Return (X, Y) of the center of cell containing provided text 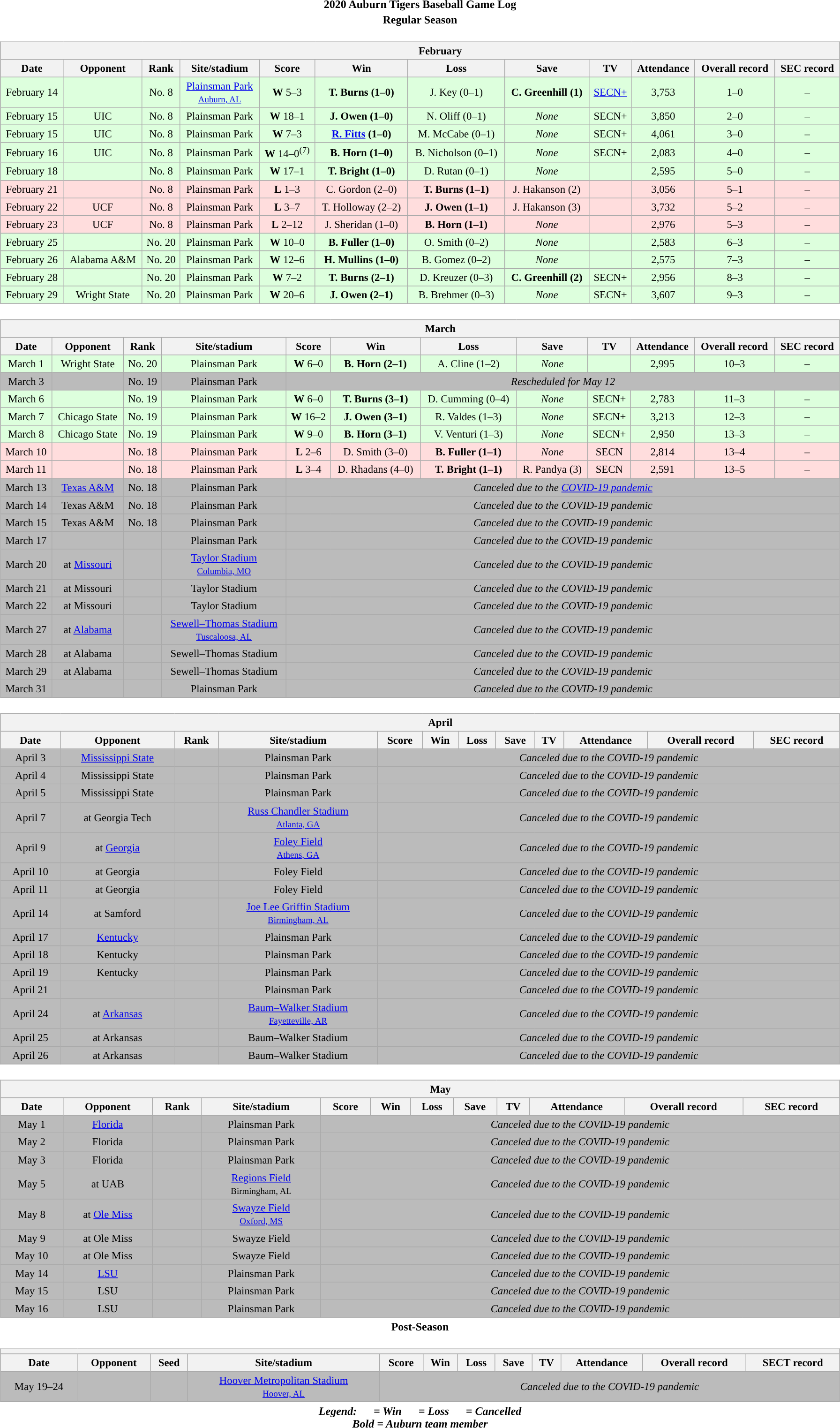
February 25 (32, 242)
Hoover Metropolitan StadiumHoover, AL (284, 1386)
A. Cline (1–2) (469, 364)
March 7 (26, 417)
March 1 (26, 364)
3,753 (663, 92)
D. Rutan (0–1) (456, 171)
3,056 (663, 189)
February 29 (32, 295)
May 3 (32, 1160)
2,575 (663, 259)
at Georgia Tech (118, 817)
R. Pandya (3) (552, 469)
3,850 (663, 116)
2–0 (735, 116)
February 14 (32, 92)
R. Valdes (1–3) (469, 417)
W 5–3 (287, 92)
13–3 (734, 434)
Foley FieldAthens, GA (298, 848)
April 4 (30, 776)
L 1–3 (287, 189)
N. Oliff (0–1) (456, 116)
J. Hakanson (3) (547, 207)
W 9–0 (308, 434)
Regions FieldBirmingham, AL (262, 1184)
April 26 (30, 1056)
B. Fuller (1–0) (362, 242)
at UAB (108, 1184)
2,783 (662, 399)
J. Key (0–1) (456, 92)
D. Rhadans (4–0) (375, 469)
Taylor StadiumColumbia, MO (224, 564)
T. Burns (2–1) (362, 277)
W 20–6 (287, 295)
J. Owen (3–1) (375, 417)
May 19–24 (39, 1386)
February (420, 51)
February 28 (32, 277)
April 18 (30, 955)
March 3 (26, 381)
D. Cumming (0–4) (469, 399)
1–0 (735, 92)
March 11 (26, 469)
R. Fitts (1–0) (362, 134)
W 17–1 (287, 171)
March 31 (26, 689)
7–3 (735, 259)
Joe Lee Griffin StadiumBirmingham, AL (298, 913)
8–3 (735, 277)
May (420, 1089)
5–3 (735, 224)
May 8 (32, 1214)
Baum–Walker StadiumFayetteville, AR (298, 1014)
May 10 (32, 1255)
2,950 (662, 434)
J. Owen (1–1) (456, 207)
2,595 (663, 171)
T. Burns (1–0) (362, 92)
3,732 (663, 207)
April 19 (30, 972)
3,213 (662, 417)
6–3 (735, 242)
May 14 (32, 1273)
Swayze FieldOxford, MS (262, 1214)
W 14–0(7) (287, 152)
2,583 (663, 242)
W 7–2 (287, 277)
2,591 (662, 469)
B. Fuller (1–1) (469, 452)
March 29 (26, 671)
M. McCabe (0–1) (456, 134)
April 25 (30, 1038)
April 17 (30, 937)
J. Hakanson (2) (547, 189)
T. Burns (3–1) (375, 399)
March 8 (26, 434)
May 2 (32, 1142)
March 28 (26, 654)
B. Gomez (0–2) (456, 259)
SECT record (793, 1363)
Seed (169, 1363)
C. Greenhill (1) (547, 92)
March 13 (26, 487)
February 16 (32, 152)
March 14 (26, 505)
T. Bright (1–0) (362, 171)
J. Owen (1–0) (362, 116)
February 23 (32, 224)
C. Greenhill (2) (547, 277)
4–0 (735, 152)
Sewell–Thomas StadiumTuscaloosa, AL (224, 629)
at Samford (118, 913)
2,995 (662, 364)
March (420, 329)
D. Kreuzer (0–3) (456, 277)
5–2 (735, 207)
April (420, 723)
W 10–0 (287, 242)
V. Venturi (1–3) (469, 434)
May 9 (32, 1238)
H. Mullins (1–0) (362, 259)
B. Horn (1–0) (362, 152)
5–0 (735, 171)
W 12–6 (287, 259)
10–3 (734, 364)
Plainsman ParkAuburn, AL (220, 92)
March 22 (26, 606)
W 7–3 (287, 134)
L 3–7 (287, 207)
February 21 (32, 189)
Alabama A&M (103, 259)
3,607 (663, 295)
May 1 (32, 1125)
April 11 (30, 889)
L 2–12 (287, 224)
B. Brehmer (0–3) (456, 295)
O. Smith (0–2) (456, 242)
L 3–4 (308, 469)
T. Holloway (2–2) (362, 207)
12–3 (734, 417)
2,083 (663, 152)
B. Horn (2–1) (375, 364)
March 17 (26, 540)
March 6 (26, 399)
April 3 (30, 758)
2,814 (662, 452)
W 16–2 (308, 417)
April 21 (30, 990)
Rescheduled for May 12 (563, 381)
February 26 (32, 259)
L 2–6 (308, 452)
Russ Chandler StadiumAtlanta, GA (298, 817)
11–3 (734, 399)
April 10 (30, 871)
2,976 (663, 224)
March 21 (26, 588)
C. Gordon (2–0) (362, 189)
3–0 (735, 134)
9–3 (735, 295)
T. Bright (1–1) (469, 469)
March 27 (26, 629)
May 15 (32, 1291)
May 16 (32, 1308)
J. Owen (2–1) (362, 295)
March 20 (26, 564)
April 14 (30, 913)
B. Nicholson (0–1) (456, 152)
B. Horn (3–1) (375, 434)
5–1 (735, 189)
J. Sheridan (1–0) (362, 224)
April 7 (30, 817)
March 15 (26, 522)
April 9 (30, 848)
B. Horn (1–1) (456, 224)
T. Burns (1–1) (456, 189)
2,956 (663, 277)
March 10 (26, 452)
May 5 (32, 1184)
February 22 (32, 207)
April 24 (30, 1014)
D. Smith (3–0) (375, 452)
13–5 (734, 469)
April 5 (30, 793)
4,061 (663, 134)
13–4 (734, 452)
W 18–1 (287, 116)
February 18 (32, 171)
